From the cell containing the given text, extract its center point as (X, Y) coordinate. 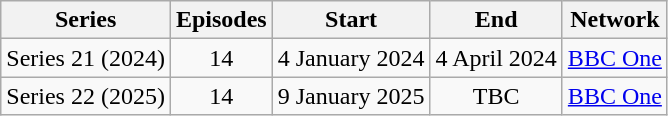
Series (86, 20)
End (496, 20)
4 January 2024 (351, 58)
4 April 2024 (496, 58)
Series 21 (2024) (86, 58)
Episodes (221, 20)
Series 22 (2025) (86, 96)
TBC (496, 96)
9 January 2025 (351, 96)
Network (614, 20)
Start (351, 20)
